Determine the [X, Y] coordinate at the center of the cell enclosing the given text.  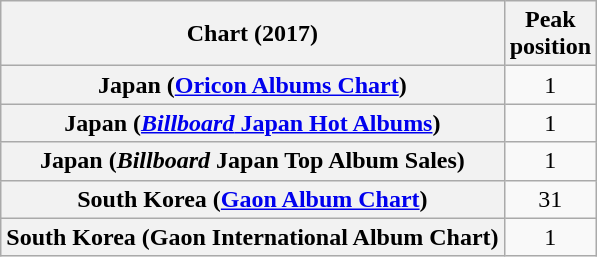
South Korea (Gaon Album Chart) [252, 199]
Japan (Billboard Japan Top Album Sales) [252, 161]
Japan (Oricon Albums Chart) [252, 85]
Chart (2017) [252, 34]
31 [550, 199]
South Korea (Gaon International Album Chart) [252, 237]
Peakposition [550, 34]
Japan (Billboard Japan Hot Albums) [252, 123]
